Capture the cell that displays the provided text and extract its (X, Y) central coordinate. 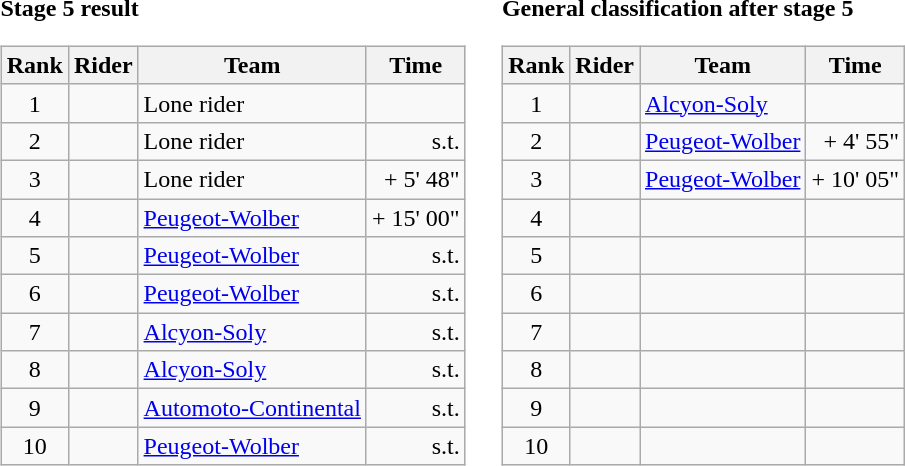
+ 5' 48" (416, 179)
Automoto-Continental (252, 408)
+ 4' 55" (856, 141)
+ 15' 00" (416, 217)
+ 10' 05" (856, 179)
